Detect which cell encompasses the target text, then output its [x, y] center coordinate. 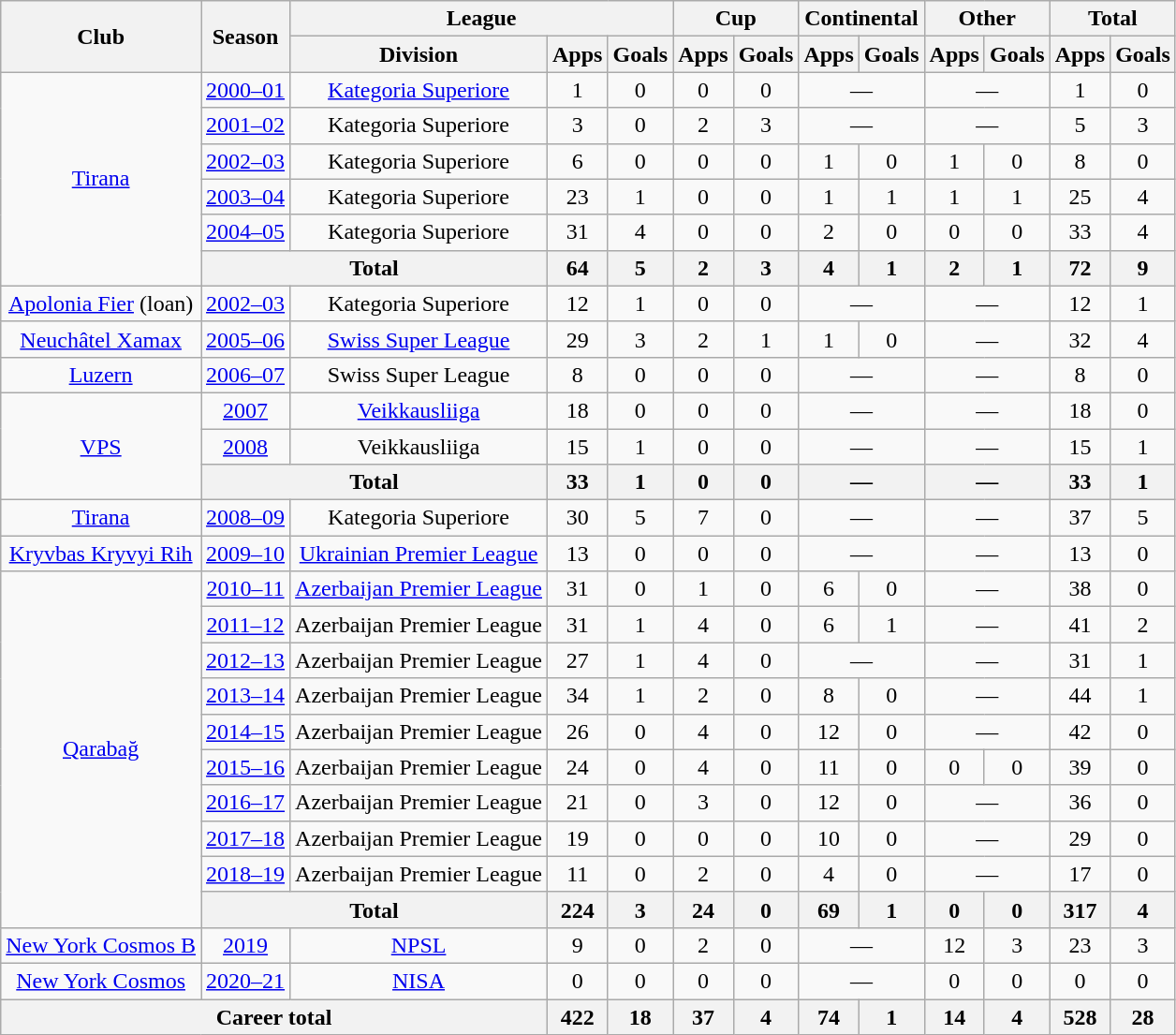
2003–04 [245, 197]
74 [829, 1016]
7 [703, 518]
14 [954, 1016]
21 [578, 803]
2007 [245, 410]
34 [578, 696]
NPSL [419, 945]
2008 [245, 447]
2016–17 [245, 803]
NISA [419, 981]
19 [578, 838]
Division [419, 54]
39 [1080, 767]
2017–18 [245, 838]
10 [829, 838]
League [481, 19]
2000–01 [245, 90]
44 [1080, 696]
Luzern [101, 375]
2019 [245, 945]
Season [245, 37]
32 [1080, 339]
36 [1080, 803]
2006–07 [245, 375]
38 [1080, 589]
317 [1080, 909]
224 [578, 909]
2008–09 [245, 518]
New York Cosmos [101, 981]
Kryvbas Kryvyi Rih [101, 554]
26 [578, 732]
64 [578, 268]
2011–12 [245, 625]
2009–10 [245, 554]
17 [1080, 874]
72 [1080, 268]
42 [1080, 732]
2013–14 [245, 696]
Cup [736, 19]
Continental [861, 19]
27 [578, 660]
Apolonia Fier (loan) [101, 303]
2005–06 [245, 339]
41 [1080, 625]
VPS [101, 446]
422 [578, 1016]
2012–13 [245, 660]
Club [101, 37]
Qarabağ [101, 749]
2020–21 [245, 981]
2014–15 [245, 732]
Career total [274, 1016]
25 [1080, 197]
28 [1143, 1016]
528 [1080, 1016]
2010–11 [245, 589]
Other [987, 19]
2018–19 [245, 874]
Neuchâtel Xamax [101, 339]
2004–05 [245, 232]
69 [829, 909]
New York Cosmos B [101, 945]
2015–16 [245, 767]
30 [578, 518]
Ukrainian Premier League [419, 554]
2001–02 [245, 126]
